Scan for the cell matching the given text and deliver its [X, Y] coordinate at center. 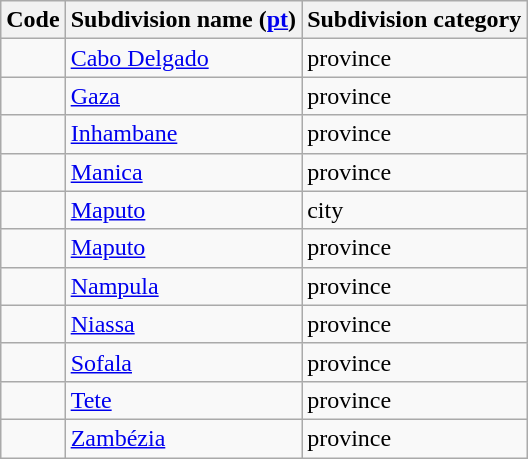
Code [33, 20]
Gaza [183, 96]
Subdivision name (pt) [183, 20]
Nampula [183, 286]
Sofala [183, 362]
Inhambane [183, 134]
Zambézia [183, 438]
Niassa [183, 324]
city [414, 210]
Manica [183, 172]
Subdivision category [414, 20]
Cabo Delgado [183, 58]
Tete [183, 400]
